Extract the (x, y) coordinate from the center of the cell holding the provided text.  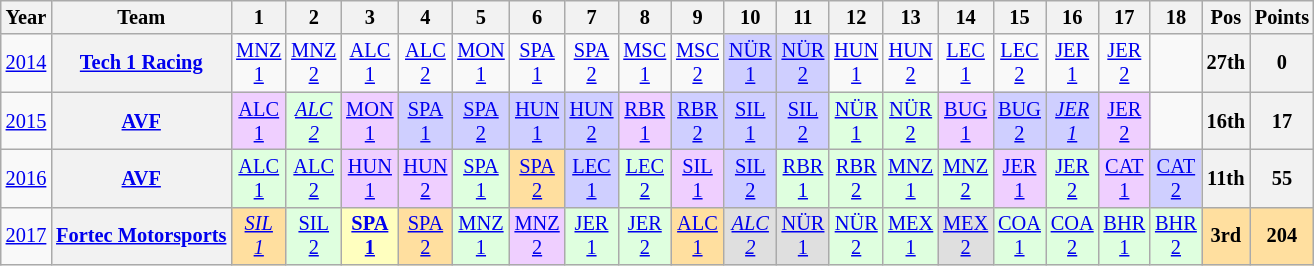
16th (1226, 121)
5 (480, 17)
11th (1226, 178)
BUG1 (966, 121)
7 (592, 17)
4 (425, 17)
COA2 (1072, 236)
3rd (1226, 236)
3 (370, 17)
6 (538, 17)
18 (1176, 17)
0 (1282, 63)
15 (1020, 17)
Tech 1 Racing (141, 63)
1 (258, 17)
2014 (26, 63)
9 (698, 17)
11 (804, 17)
MSC1 (644, 63)
27th (1226, 63)
2 (314, 17)
Fortec Motorsports (141, 236)
204 (1282, 236)
BHR2 (1176, 236)
8 (644, 17)
10 (750, 17)
Points (1282, 17)
MSC2 (698, 63)
BUG2 (1020, 121)
Team (141, 17)
13 (910, 17)
55 (1282, 178)
2015 (26, 121)
CAT2 (1176, 178)
2017 (26, 236)
14 (966, 17)
BHR1 (1125, 236)
12 (856, 17)
MEX1 (910, 236)
COA1 (1020, 236)
Pos (1226, 17)
16 (1072, 17)
2016 (26, 178)
MEX2 (966, 236)
Year (26, 17)
CAT1 (1125, 178)
